Locate the cell with the specified text and output its (x, y) center coordinate. 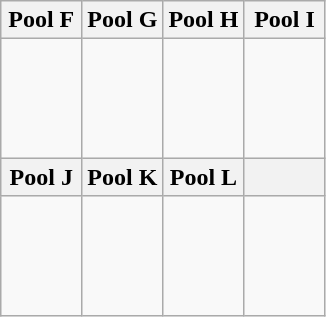
Pool H (204, 20)
Pool K (122, 177)
Pool L (204, 177)
Pool J (42, 177)
Pool G (122, 20)
Pool F (42, 20)
Pool I (284, 20)
